Provide the (X, Y) coordinate of the cell's center where the given text is located.  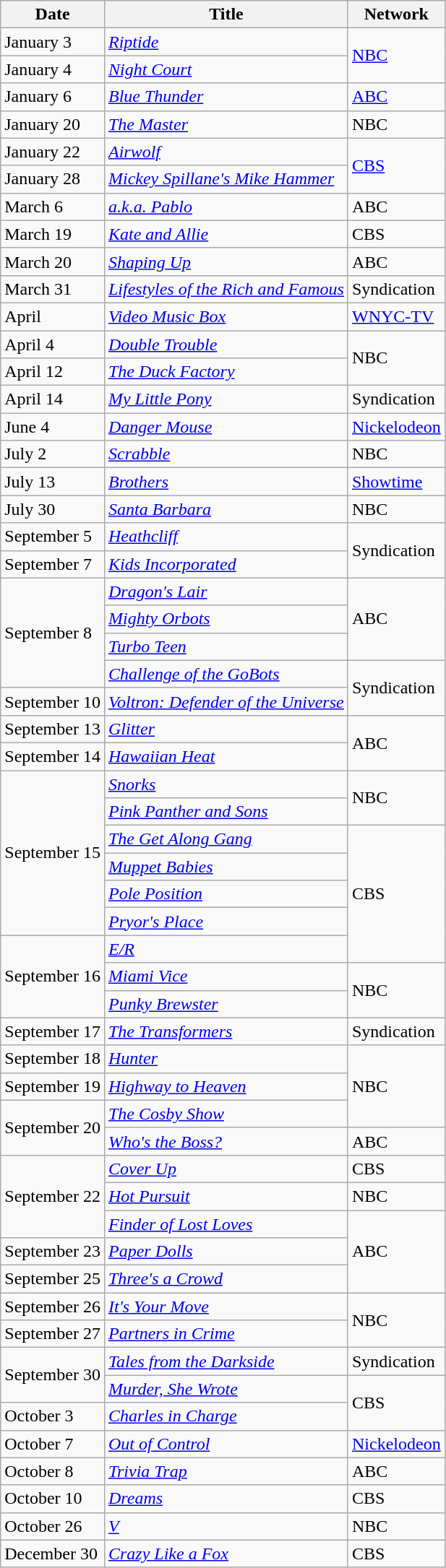
Snorks (226, 784)
Video Music Box (226, 316)
Night Court (226, 69)
Paper Dolls (226, 1252)
September 14 (53, 756)
a.k.a. Pablo (226, 207)
Who's the Boss? (226, 1141)
September 19 (53, 1086)
Muppet Babies (226, 867)
Glitter (226, 729)
Finder of Lost Loves (226, 1224)
Crazy Like a Fox (226, 1554)
V (226, 1526)
September 7 (53, 564)
March 20 (53, 261)
September 30 (53, 1375)
September 5 (53, 537)
Heathcliff (226, 537)
Murder, She Wrote (226, 1389)
September 16 (53, 976)
My Little Pony (226, 399)
July 13 (53, 482)
December 30 (53, 1554)
Highway to Heaven (226, 1086)
January 4 (53, 69)
April (53, 316)
September 25 (53, 1279)
Lifestyles of the Rich and Famous (226, 289)
October 3 (53, 1416)
January 20 (53, 124)
September 23 (53, 1252)
September 20 (53, 1127)
Pryor's Place (226, 922)
Punky Brewster (226, 1004)
January 28 (53, 179)
Showtime (396, 482)
Airwolf (226, 152)
Shaping Up (226, 261)
Dreams (226, 1499)
Miami Vice (226, 976)
October 26 (53, 1526)
Pink Panther and Sons (226, 812)
Brothers (226, 482)
June 4 (53, 427)
Trivia Trap (226, 1471)
September 8 (53, 633)
The Duck Factory (226, 372)
Network (396, 14)
Hunter (226, 1059)
Charles in Charge (226, 1416)
April 12 (53, 372)
Hawaiian Heat (226, 756)
Kate and Allie (226, 234)
September 10 (53, 701)
Santa Barbara (226, 509)
January 22 (53, 152)
Mickey Spillane's Mike Hammer (226, 179)
Mighty Orbots (226, 619)
Pole Position (226, 894)
April 4 (53, 345)
Tales from the Darkside (226, 1361)
It's Your Move (226, 1307)
September 17 (53, 1031)
Scrabble (226, 454)
Partners in Crime (226, 1334)
March 19 (53, 234)
Title (226, 14)
Dragon's Lair (226, 592)
October 7 (53, 1444)
The Cosby Show (226, 1114)
September 22 (53, 1196)
Blue Thunder (226, 97)
Double Trouble (226, 345)
March 31 (53, 289)
WNYC-TV (396, 316)
January 6 (53, 97)
July 30 (53, 509)
Danger Mouse (226, 427)
September 15 (53, 852)
Cover Up (226, 1169)
E/R (226, 949)
April 14 (53, 399)
January 3 (53, 42)
Turbo Teen (226, 646)
July 2 (53, 454)
The Master (226, 124)
Challenge of the GoBots (226, 674)
Riptide (226, 42)
Voltron: Defender of the Universe (226, 701)
September 27 (53, 1334)
Kids Incorporated (226, 564)
September 13 (53, 729)
September 18 (53, 1059)
Three's a Crowd (226, 1279)
Out of Control (226, 1444)
The Transformers (226, 1031)
September 26 (53, 1307)
Date (53, 14)
Hot Pursuit (226, 1196)
The Get Along Gang (226, 839)
October 8 (53, 1471)
October 10 (53, 1499)
March 6 (53, 207)
